Search for the cell housing the specified text and yield its (x, y) center coordinate. 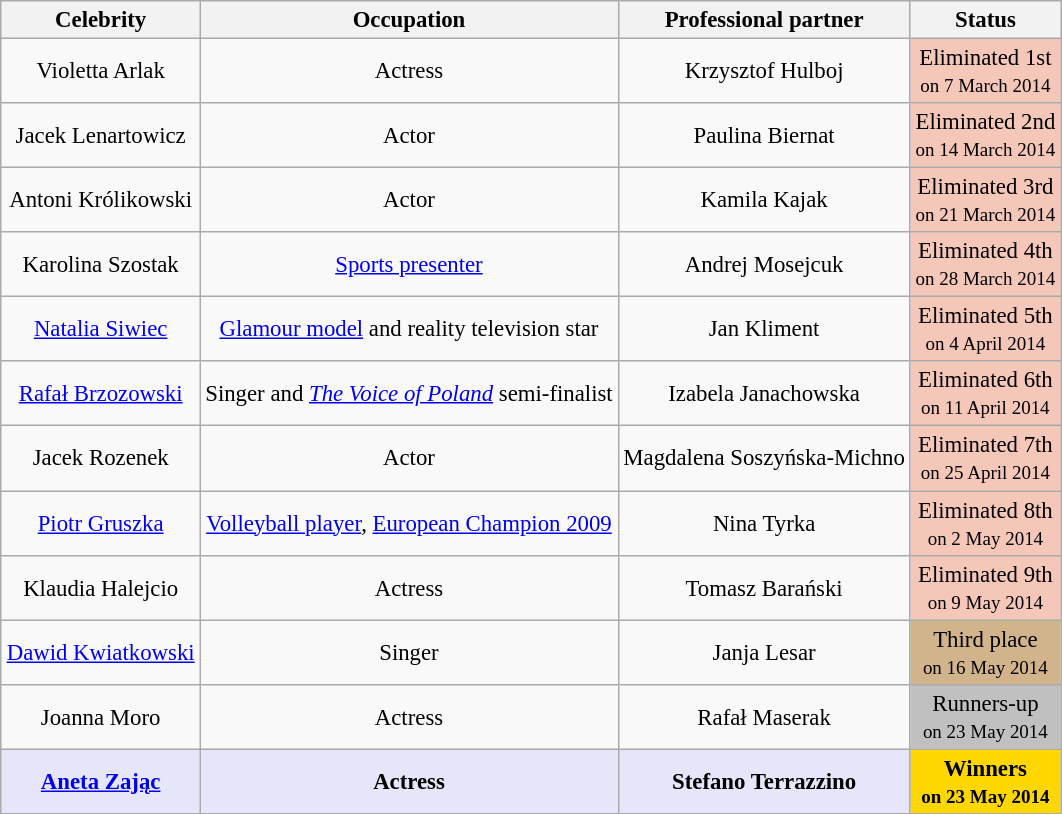
Third placeon 16 May 2014 (985, 652)
Eliminated 1ston 7 March 2014 (985, 70)
Jan Kliment (764, 330)
Piotr Gruszka (100, 522)
Janja Lesar (764, 652)
Eliminated 2ndon 14 March 2014 (985, 136)
Celebrity (100, 20)
Status (985, 20)
Aneta Zając (100, 782)
Joanna Moro (100, 716)
Glamour model and reality television star (409, 330)
Stefano Terrazzino (764, 782)
Eliminated 7thon 25 April 2014 (985, 458)
Jacek Lenartowicz (100, 136)
Paulina Biernat (764, 136)
Eliminated 9thon 9 May 2014 (985, 588)
Magdalena Soszyńska-Michno (764, 458)
Kamila Kajak (764, 200)
Occupation (409, 20)
Izabela Janachowska (764, 394)
Klaudia Halejcio (100, 588)
Runners-upon 23 May 2014 (985, 716)
Professional partner (764, 20)
Sports presenter (409, 264)
Tomasz Barański (764, 588)
Dawid Kwiatkowski (100, 652)
Volleyball player, European Champion 2009 (409, 522)
Eliminated 4thon 28 March 2014 (985, 264)
Karolina Szostak (100, 264)
Krzysztof Hulboj (764, 70)
Eliminated 3rdon 21 March 2014 (985, 200)
Eliminated 8thon 2 May 2014 (985, 522)
Rafał Brzozowski (100, 394)
Antoni Królikowski (100, 200)
Jacek Rozenek (100, 458)
Winnerson 23 May 2014 (985, 782)
Andrej Mosejcuk (764, 264)
Eliminated 5thon 4 April 2014 (985, 330)
Singer and The Voice of Poland semi-finalist (409, 394)
Natalia Siwiec (100, 330)
Rafał Maserak (764, 716)
Singer (409, 652)
Nina Tyrka (764, 522)
Violetta Arlak (100, 70)
Eliminated 6thon 11 April 2014 (985, 394)
